Find where the given text appears and provide that cell's center as (x, y) coordinate. 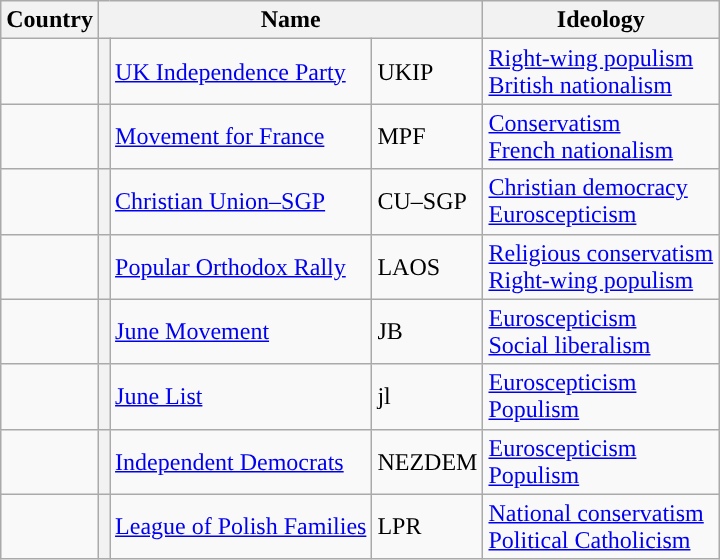
League of Polish Families (241, 526)
LAOS (428, 266)
JB (428, 332)
Ideology (601, 20)
June List (241, 396)
Country (50, 20)
MPF (428, 136)
Right-wing populismBritish nationalism (601, 72)
CU–SGP (428, 202)
EuroscepticismSocial liberalism (601, 332)
Name (290, 20)
NEZDEM (428, 462)
Popular Orthodox Rally (241, 266)
ConservatismFrench nationalism (601, 136)
LPR (428, 526)
Christian Union–SGP (241, 202)
Religious conservatismRight-wing populism (601, 266)
Movement for France (241, 136)
June Movement (241, 332)
UKIP (428, 72)
Independent Democrats (241, 462)
National conservatismPolitical Catholicism (601, 526)
UK Independence Party (241, 72)
Christian democracyEuroscepticism (601, 202)
jl (428, 396)
